Identify which cell holds the provided text, then report its [x, y] central coordinate. 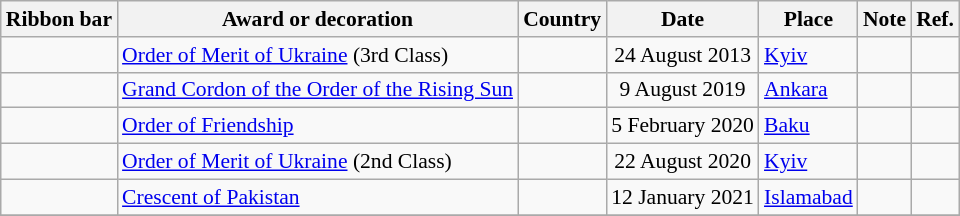
Place [808, 19]
Grand Cordon of the Order of the Rising Sun [318, 90]
Islamabad [808, 197]
Order of Merit of Ukraine (3rd Class) [318, 55]
Ref. [935, 19]
22 August 2020 [682, 162]
Ankara [808, 90]
Country [562, 19]
Date [682, 19]
Crescent of Pakistan [318, 197]
24 August 2013 [682, 55]
Order of Merit of Ukraine (2nd Class) [318, 162]
9 August 2019 [682, 90]
Ribbon bar [59, 19]
Award or decoration [318, 19]
12 January 2021 [682, 197]
Baku [808, 126]
Note [884, 19]
Order of Friendship [318, 126]
5 February 2020 [682, 126]
